Identify which cell holds the provided text, then report its (X, Y) central coordinate. 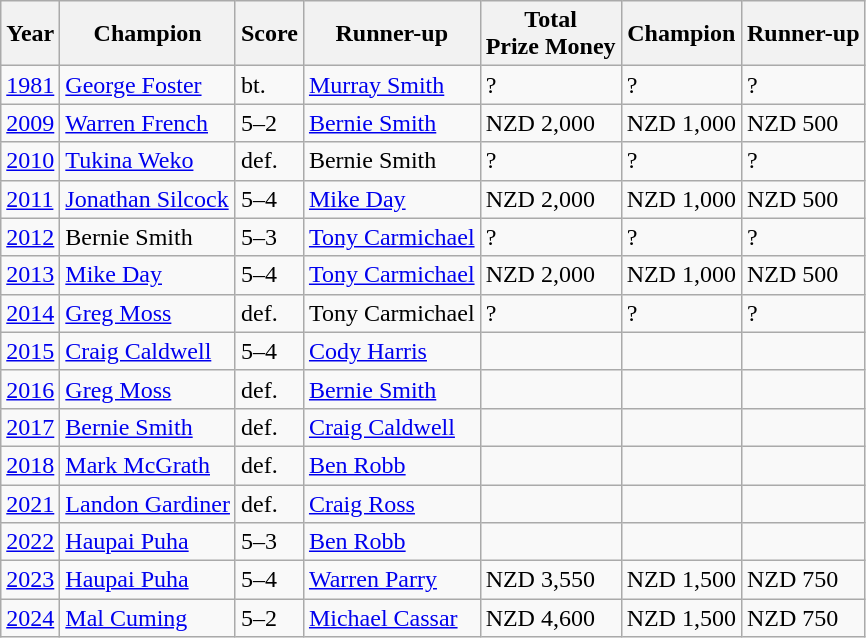
2012 (30, 237)
Year (30, 34)
Score (269, 34)
Landon Gardiner (148, 503)
2010 (30, 161)
Cody Harris (392, 351)
2022 (30, 542)
2016 (30, 389)
NZD 4,600 (550, 618)
2014 (30, 313)
Murray Smith (392, 85)
TotalPrize Money (550, 34)
Mark McGrath (148, 465)
2015 (30, 351)
bt. (269, 85)
Craig Ross (392, 503)
Tukina Weko (148, 161)
NZD 3,550 (550, 580)
2009 (30, 123)
1981 (30, 85)
2024 (30, 618)
Warren French (148, 123)
Michael Cassar (392, 618)
2017 (30, 427)
2021 (30, 503)
George Foster (148, 85)
2023 (30, 580)
Jonathan Silcock (148, 199)
Mal Cuming (148, 618)
Warren Parry (392, 580)
2011 (30, 199)
2018 (30, 465)
2013 (30, 275)
